Scan for the cell matching the given text and deliver its (X, Y) coordinate at center. 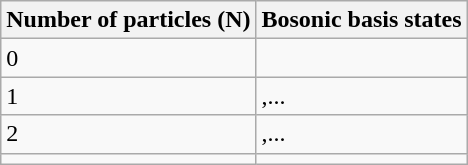
Number of particles (N) (128, 20)
1 (128, 96)
0 (128, 58)
2 (128, 134)
Bosonic basis states (362, 20)
